Output the (x, y) coordinate of the center of the cell containing the given text.  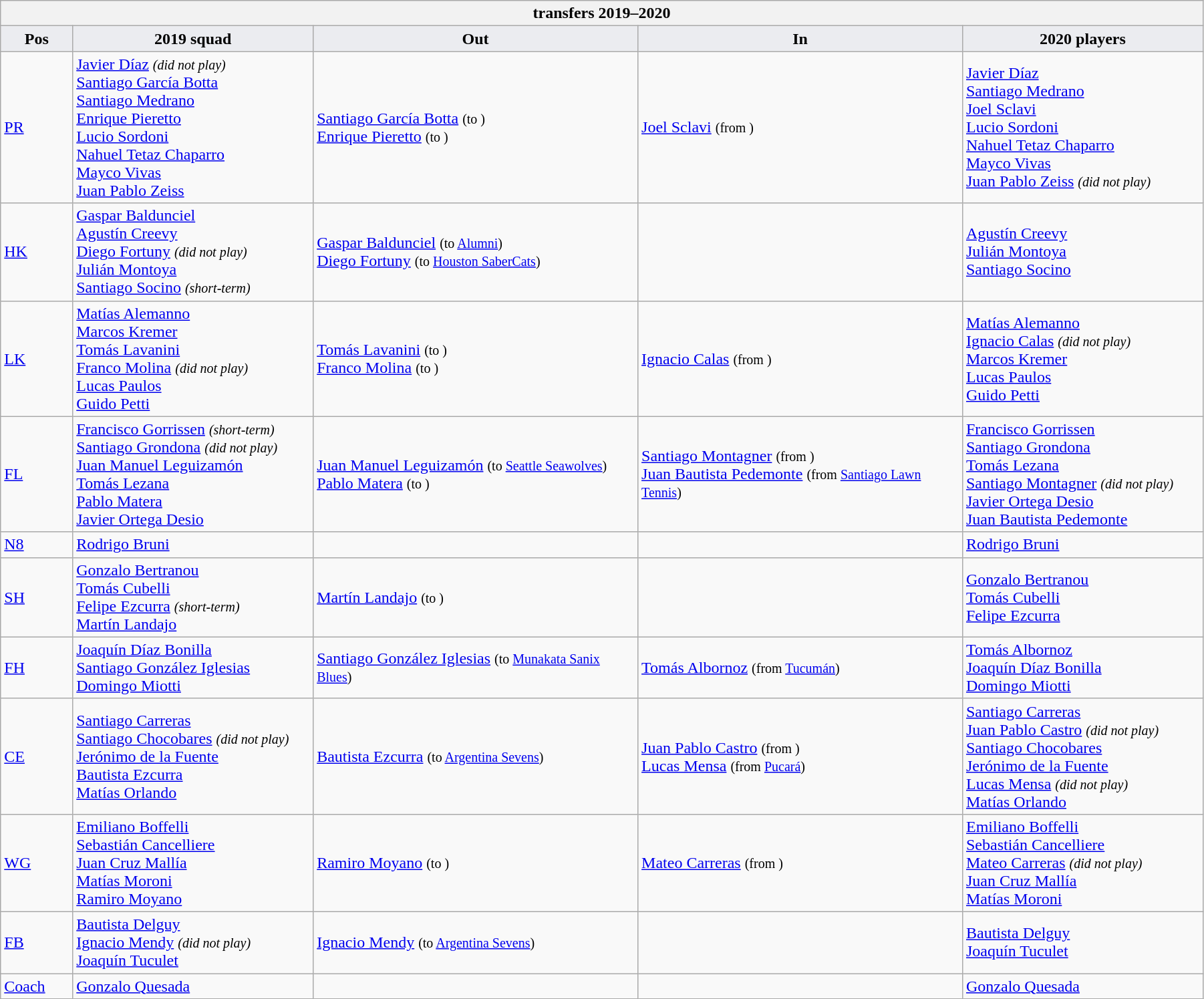
Ramiro Moyano (to ) (476, 863)
2019 squad (193, 39)
Mateo Carreras (from ) (800, 863)
In (800, 39)
PR (37, 127)
Joaquín Díaz Bonilla Santiago González Iglesias Domingo Miotti (193, 668)
Tomás Albornoz Joaquín Díaz Bonilla Domingo Miotti (1082, 668)
Emiliano Boffelli Sebastián Cancelliere Juan Cruz Mallía Matías Moroni Ramiro Moyano (193, 863)
FB (37, 942)
2020 players (1082, 39)
Javier Díaz Santiago Medrano Joel Sclavi Lucio Sordoni Nahuel Tetaz Chaparro Mayco Vivas Juan Pablo Zeiss (did not play) (1082, 127)
Pos (37, 39)
Coach (37, 986)
Javier Díaz (did not play) Santiago García Botta Santiago Medrano Enrique Pieretto Lucio Sordoni Nahuel Tetaz Chaparro Mayco Vivas Juan Pablo Zeiss (193, 127)
SH (37, 597)
Bautista Ezcurra (to Argentina Sevens) (476, 756)
FL (37, 474)
Santiago González Iglesias (to Munakata Sanix Blues) (476, 668)
Santiago Carreras Santiago Chocobares (did not play) Jerónimo de la Fuente Bautista Ezcurra Matías Orlando (193, 756)
Tomás Lavanini (to ) Franco Molina (to ) (476, 358)
Emiliano Boffelli Sebastián Cancelliere Mateo Carreras (did not play) Juan Cruz Mallía Matías Moroni (1082, 863)
transfers 2019–2020 (602, 13)
Francisco Gorrissen (short-term) Santiago Grondona (did not play) Juan Manuel Leguizamón Tomás Lezana Pablo Matera Javier Ortega Desio (193, 474)
Santiago García Botta (to ) Enrique Pieretto (to ) (476, 127)
N8 (37, 545)
Ignacio Mendy (to Argentina Sevens) (476, 942)
Ignacio Calas (from ) (800, 358)
Santiago Montagner (from ) Juan Bautista Pedemonte (from Santiago Lawn Tennis) (800, 474)
Martín Landajo (to ) (476, 597)
Out (476, 39)
Bautista Delguy Joaquín Tuculet (1082, 942)
Juan Manuel Leguizamón (to Seattle Seawolves) Pablo Matera (to ) (476, 474)
Santiago Carreras Juan Pablo Castro (did not play) Santiago Chocobares Jerónimo de la Fuente Lucas Mensa (did not play) Matías Orlando (1082, 756)
LK (37, 358)
WG (37, 863)
Matías Alemanno Marcos Kremer Tomás Lavanini Franco Molina (did not play) Lucas Paulos Guido Petti (193, 358)
Gaspar Baldunciel Agustín Creevy Diego Fortuny (did not play) Julián Montoya Santiago Socino (short-term) (193, 252)
Gaspar Baldunciel (to Alumni) Diego Fortuny (to Houston SaberCats) (476, 252)
HK (37, 252)
Francisco Gorrissen Santiago Grondona Tomás Lezana Santiago Montagner (did not play) Javier Ortega Desio Juan Bautista Pedemonte (1082, 474)
Tomás Albornoz (from Tucumán) (800, 668)
Joel Sclavi (from ) (800, 127)
CE (37, 756)
Bautista Delguy Ignacio Mendy (did not play) Joaquín Tuculet (193, 942)
Gonzalo Bertranou Tomás Cubelli Felipe Ezcurra (short-term) Martín Landajo (193, 597)
FH (37, 668)
Matías Alemanno Ignacio Calas (did not play) Marcos Kremer Lucas Paulos Guido Petti (1082, 358)
Juan Pablo Castro (from ) Lucas Mensa (from Pucará) (800, 756)
Gonzalo Bertranou Tomás Cubelli Felipe Ezcurra (1082, 597)
Agustín Creevy Julián Montoya Santiago Socino (1082, 252)
